Return the (X, Y) coordinate for the center point of the cell that contains the specified text.  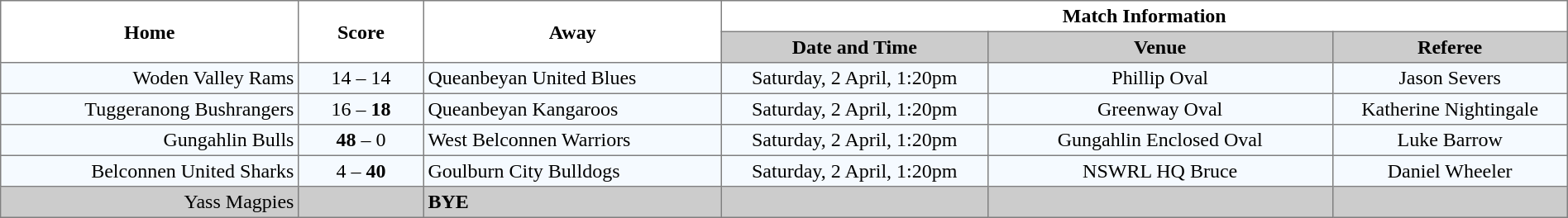
Luke Barrow (1450, 140)
Referee (1450, 47)
14 – 14 (361, 78)
Yass Magpies (150, 202)
Date and Time (854, 47)
Away (572, 31)
Tuggeranong Bushrangers (150, 109)
Venue (1159, 47)
Score (361, 31)
Queanbeyan United Blues (572, 78)
NSWRL HQ Bruce (1159, 171)
Goulburn City Bulldogs (572, 171)
16 – 18 (361, 109)
4 – 40 (361, 171)
Greenway Oval (1159, 109)
Home (150, 31)
48 – 0 (361, 140)
West Belconnen Warriors (572, 140)
BYE (572, 202)
Match Information (1145, 17)
Daniel Wheeler (1450, 171)
Belconnen United Sharks (150, 171)
Queanbeyan Kangaroos (572, 109)
Jason Severs (1450, 78)
Gungahlin Bulls (150, 140)
Phillip Oval (1159, 78)
Woden Valley Rams (150, 78)
Gungahlin Enclosed Oval (1159, 140)
Katherine Nightingale (1450, 109)
